Output the [X, Y] coordinate of the center of the cell containing the given text.  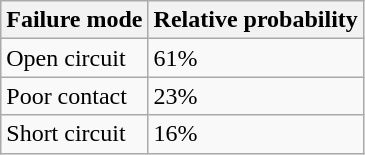
Failure mode [74, 20]
Short circuit [74, 134]
Poor contact [74, 96]
23% [256, 96]
16% [256, 134]
Open circuit [74, 58]
61% [256, 58]
Relative probability [256, 20]
